Output the [X, Y] coordinate of the center of the cell containing the given text.  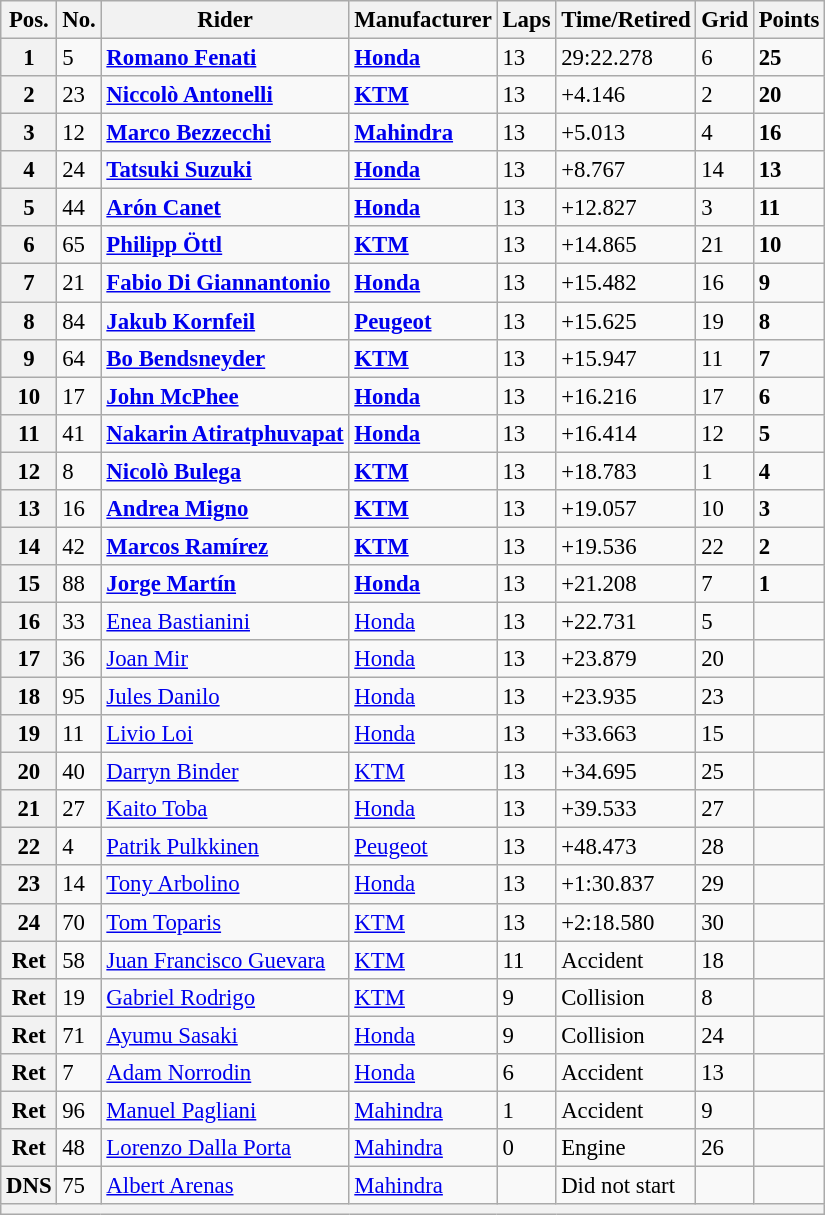
65 [79, 245]
+39.533 [626, 809]
Tony Arbolino [225, 885]
29:22.278 [626, 58]
Philipp Öttl [225, 245]
John McPhee [225, 396]
Manufacturer [423, 20]
Andrea Migno [225, 509]
+16.216 [626, 396]
84 [79, 321]
Nakarin Atiratphuvapat [225, 433]
+34.695 [626, 772]
0 [526, 1148]
+22.731 [626, 621]
Manuel Pagliani [225, 1110]
Ayumu Sasaki [225, 1035]
+1:30.837 [626, 885]
+23.879 [626, 659]
+21.208 [626, 584]
58 [79, 960]
Marcos Ramírez [225, 546]
Jorge Martín [225, 584]
Albert Arenas [225, 1185]
Did not start [626, 1185]
28 [724, 847]
Adam Norrodin [225, 1073]
36 [79, 659]
+15.625 [626, 321]
42 [79, 546]
+4.146 [626, 95]
Engine [626, 1148]
No. [79, 20]
Laps [526, 20]
Rider [225, 20]
Romano Fenati [225, 58]
+19.057 [626, 509]
Arón Canet [225, 208]
Time/Retired [626, 20]
Darryn Binder [225, 772]
40 [79, 772]
Marco Bezzecchi [225, 133]
+48.473 [626, 847]
+14.865 [626, 245]
+12.827 [626, 208]
Points [788, 20]
Grid [724, 20]
Enea Bastianini [225, 621]
+8.767 [626, 170]
Patrik Pulkkinen [225, 847]
Jules Danilo [225, 697]
Juan Francisco Guevara [225, 960]
41 [79, 433]
+5.013 [626, 133]
Niccolò Antonelli [225, 95]
Lorenzo Dalla Porta [225, 1148]
+33.663 [626, 734]
Bo Bendsneyder [225, 358]
44 [79, 208]
DNS [29, 1185]
95 [79, 697]
64 [79, 358]
75 [79, 1185]
30 [724, 922]
88 [79, 584]
Livio Loi [225, 734]
Jakub Kornfeil [225, 321]
+15.482 [626, 283]
Fabio Di Giannantonio [225, 283]
48 [79, 1148]
96 [79, 1110]
Pos. [29, 20]
+18.783 [626, 471]
33 [79, 621]
Kaito Toba [225, 809]
+15.947 [626, 358]
+19.536 [626, 546]
Tom Toparis [225, 922]
Gabriel Rodrigo [225, 997]
29 [724, 885]
Joan Mir [225, 659]
Nicolò Bulega [225, 471]
71 [79, 1035]
+23.935 [626, 697]
Tatsuki Suzuki [225, 170]
+2:18.580 [626, 922]
70 [79, 922]
+16.414 [626, 433]
26 [724, 1148]
